Provide the (X, Y) coordinate of the cell's center where the given text is located.  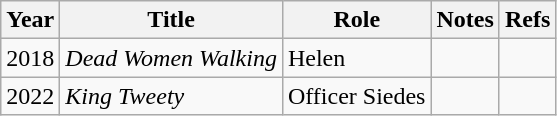
Refs (527, 20)
King Tweety (172, 96)
Dead Women Walking (172, 58)
Year (30, 20)
Helen (356, 58)
2022 (30, 96)
Notes (465, 20)
Title (172, 20)
Officer Siedes (356, 96)
Role (356, 20)
2018 (30, 58)
